For the text-containing cell, return its midpoint in [x, y] coordinate format. 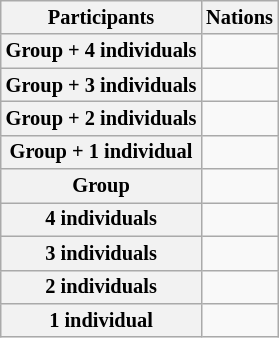
Group + 3 individuals [102, 85]
Group + 4 individuals [102, 51]
4 individuals [102, 219]
Group [102, 186]
Participants [102, 17]
Group + 2 individuals [102, 118]
Group + 1 individual [102, 152]
2 individuals [102, 287]
1 individual [102, 320]
3 individuals [102, 253]
Nations [240, 17]
